From the cell containing the given text, extract its center point as [X, Y] coordinate. 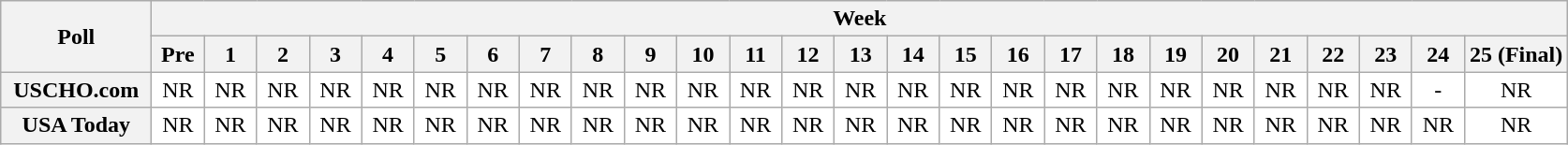
10 [703, 54]
19 [1176, 54]
3 [335, 54]
USA Today [77, 125]
12 [808, 54]
9 [650, 54]
6 [493, 54]
21 [1280, 54]
8 [598, 54]
Week [860, 19]
20 [1228, 54]
24 [1438, 54]
23 [1385, 54]
17 [1071, 54]
7 [545, 54]
Poll [77, 36]
2 [283, 54]
5 [440, 54]
1 [230, 54]
14 [913, 54]
11 [755, 54]
15 [966, 54]
22 [1333, 54]
Pre [178, 54]
16 [1018, 54]
25 (Final) [1516, 54]
- [1438, 90]
18 [1123, 54]
USCHO.com [77, 90]
13 [861, 54]
4 [388, 54]
